Capture the cell that displays the provided text and extract its [X, Y] central coordinate. 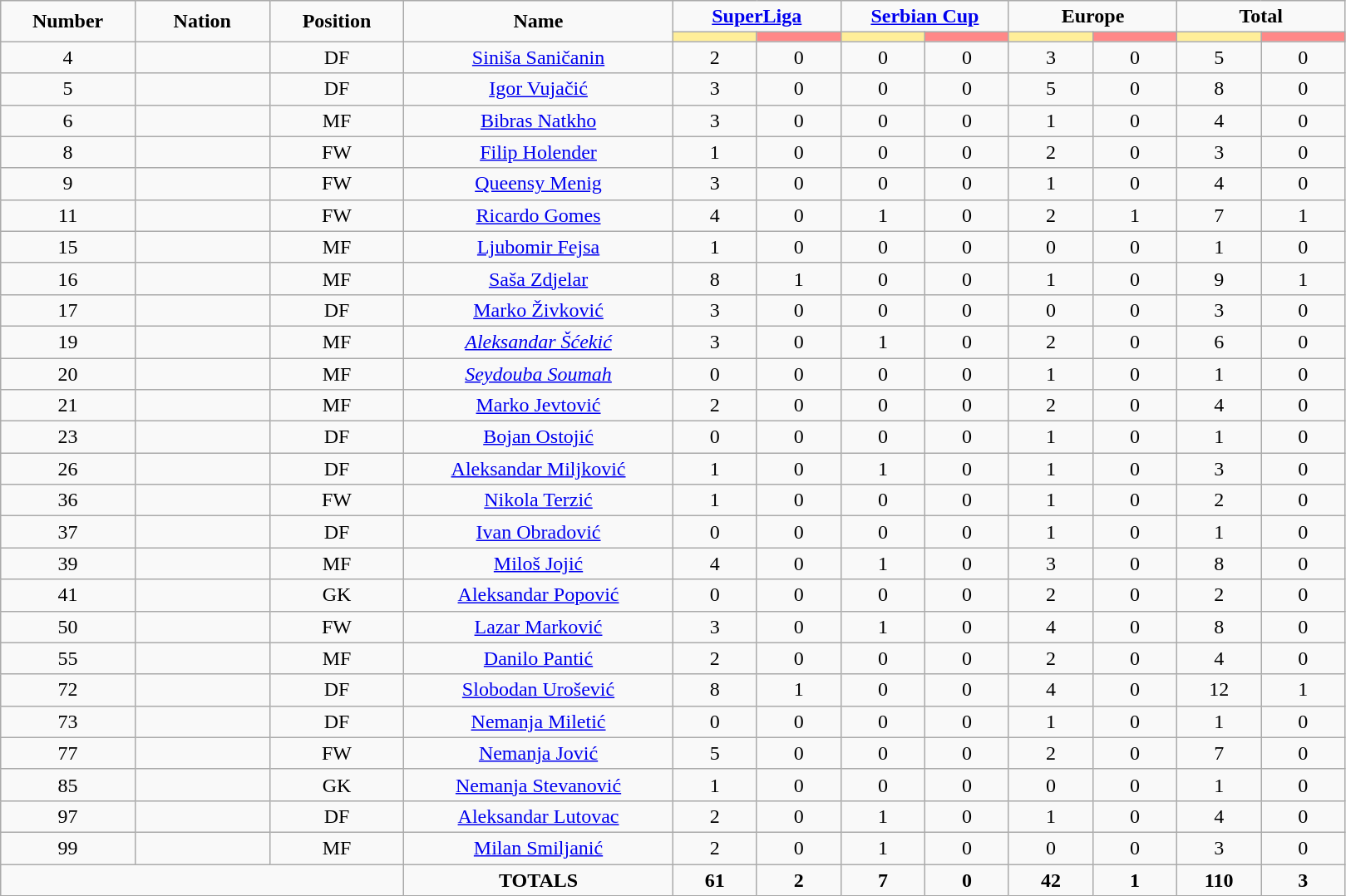
Number [68, 22]
36 [68, 500]
26 [68, 469]
Miloš Jojić [539, 564]
41 [68, 595]
Aleksandar Šćekić [539, 342]
Aleksandar Lutovac [539, 816]
Nemanja Stevanović [539, 785]
Slobodan Urošević [539, 690]
12 [1219, 690]
Ricardo Gomes [539, 215]
23 [68, 437]
Bojan Ostojić [539, 437]
99 [68, 848]
73 [68, 721]
Saša Zdjelar [539, 278]
Nemanja Jović [539, 753]
Total [1261, 17]
15 [68, 247]
Marko Jevtović [539, 406]
17 [68, 310]
37 [68, 532]
Seydouba Soumah [539, 373]
Queensy Menig [539, 184]
Aleksandar Popović [539, 595]
Serbian Cup [924, 17]
Aleksandar Miljković [539, 469]
Position [337, 22]
72 [68, 690]
110 [1219, 880]
Nemanja Miletić [539, 721]
Marko Živković [539, 310]
Ljubomir Fejsa [539, 247]
20 [68, 373]
Siniša Saničanin [539, 57]
Filip Holender [539, 152]
77 [68, 753]
Lazar Marković [539, 627]
Name [539, 22]
19 [68, 342]
Ivan Obradović [539, 532]
55 [68, 658]
Igor Vujačić [539, 89]
50 [68, 627]
Danilo Pantić [539, 658]
SuperLiga [757, 17]
Nation [202, 22]
16 [68, 278]
42 [1051, 880]
21 [68, 406]
Europe [1092, 17]
11 [68, 215]
39 [68, 564]
Milan Smiljanić [539, 848]
97 [68, 816]
85 [68, 785]
TOTALS [539, 880]
61 [715, 880]
Bibras Natkho [539, 121]
Nikola Terzić [539, 500]
